Return the [X, Y] coordinate for the center point of the cell that contains the specified text.  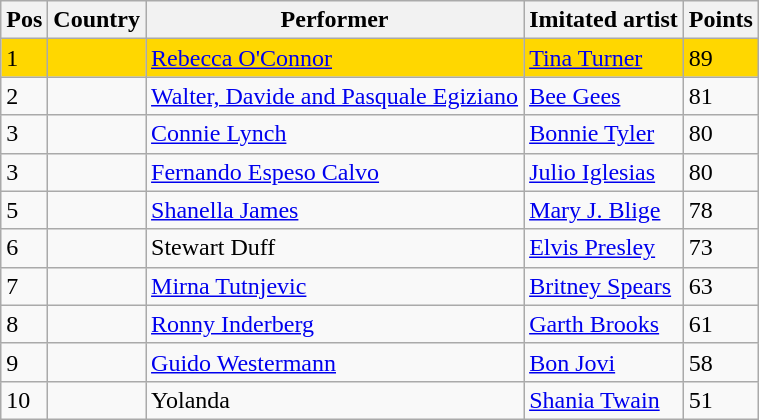
89 [720, 58]
58 [720, 362]
Britney Spears [604, 286]
9 [24, 362]
Shania Twain [604, 400]
Shanella James [335, 210]
Ronny Inderberg [335, 324]
7 [24, 286]
61 [720, 324]
63 [720, 286]
10 [24, 400]
5 [24, 210]
Imitated artist [604, 20]
Country [97, 20]
Elvis Presley [604, 248]
51 [720, 400]
Performer [335, 20]
Fernando Espeso Calvo [335, 172]
Points [720, 20]
Mary J. Blige [604, 210]
Tina Turner [604, 58]
Stewart Duff [335, 248]
Yolanda [335, 400]
Rebecca O'Connor [335, 58]
1 [24, 58]
Walter, Davide and Pasquale Egiziano [335, 96]
81 [720, 96]
Julio Iglesias [604, 172]
8 [24, 324]
2 [24, 96]
Bonnie Tyler [604, 134]
Garth Brooks [604, 324]
6 [24, 248]
Guido Westermann [335, 362]
Bon Jovi [604, 362]
78 [720, 210]
Mirna Tutnjevic [335, 286]
73 [720, 248]
Bee Gees [604, 96]
Connie Lynch [335, 134]
Pos [24, 20]
